Extract the (x, y) coordinate from the center of the cell holding the provided text.  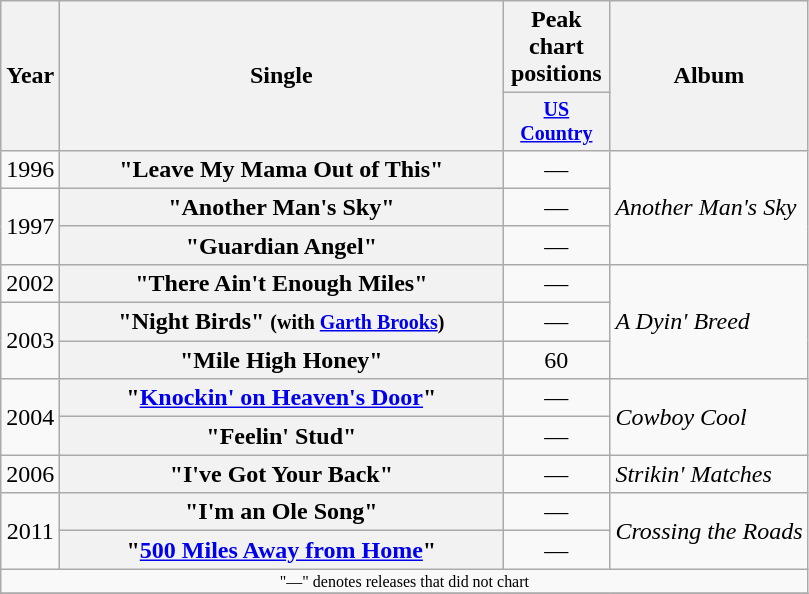
Peak chartpositions (556, 47)
Cowboy Cool (709, 417)
"I've Got Your Back" (282, 474)
"Night Birds" (with Garth Brooks) (282, 322)
A Dyin' Breed (709, 321)
Year (30, 76)
1997 (30, 226)
60 (556, 360)
"Mile High Honey" (282, 360)
"I'm an Ole Song" (282, 512)
2002 (30, 283)
"Leave My Mama Out of This" (282, 169)
1996 (30, 169)
Crossing the Roads (709, 531)
"500 Miles Away from Home" (282, 550)
2004 (30, 417)
2006 (30, 474)
"Knockin' on Heaven's Door" (282, 398)
US Country (556, 122)
Single (282, 76)
"—" denotes releases that did not chart (404, 581)
"There Ain't Enough Miles" (282, 283)
"Guardian Angel" (282, 245)
Album (709, 76)
2011 (30, 531)
"Another Man's Sky" (282, 207)
2003 (30, 341)
"Feelin' Stud" (282, 436)
Another Man's Sky (709, 207)
Strikin' Matches (709, 474)
